For the text-containing cell, return its midpoint in [X, Y] coordinate format. 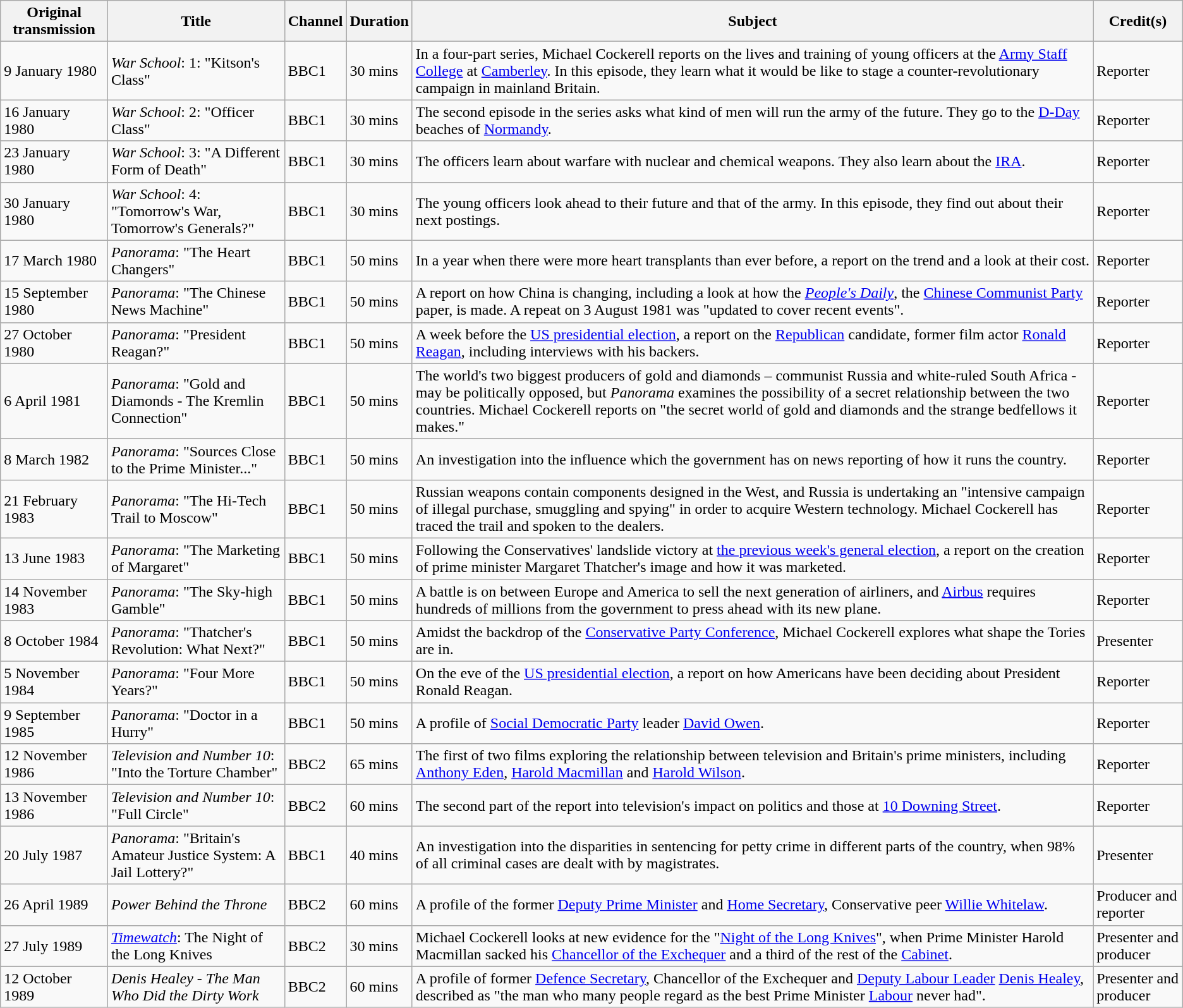
Panorama: "President Reagan?" [196, 343]
Original transmission [54, 21]
Panorama: "Thatcher's Revolution: What Next?" [196, 641]
War School: 4: "Tomorrow's War, Tomorrow's Generals?" [196, 211]
65 mins [379, 765]
17 March 1980 [54, 260]
8 October 1984 [54, 641]
40 mins [379, 855]
Amidst the backdrop of the Conservative Party Conference, Michael Cockerell explores what shape the Tories are in. [752, 641]
16 January 1980 [54, 120]
Credit(s) [1138, 21]
6 April 1981 [54, 401]
Producer and reporter [1138, 905]
Title [196, 21]
Panorama: "The Heart Changers" [196, 260]
Television and Number 10: "Into the Torture Chamber" [196, 765]
12 November 1986 [54, 765]
13 June 1983 [54, 559]
30 January 1980 [54, 211]
5 November 1984 [54, 683]
Duration [379, 21]
13 November 1986 [54, 805]
Panorama: "Britain's Amateur Justice System: A Jail Lottery?" [196, 855]
26 April 1989 [54, 905]
War School: 3: "A Different Form of Death" [196, 162]
War School: 1: "Kitson's Class" [196, 71]
Television and Number 10: "Full Circle" [196, 805]
Panorama: "The Sky-high Gamble" [196, 599]
Subject [752, 21]
20 July 1987 [54, 855]
12 October 1989 [54, 987]
The second part of the report into television's impact on politics and those at 10 Downing Street. [752, 805]
War School: 2: "Officer Class" [196, 120]
27 October 1980 [54, 343]
Panorama: "Sources Close to the Prime Minister..." [196, 459]
27 July 1989 [54, 945]
In a year when there were more heart transplants than ever before, a report on the trend and a look at their cost. [752, 260]
Panorama: "The Marketing of Margaret" [196, 559]
Denis Healey - The Man Who Did the Dirty Work [196, 987]
21 February 1983 [54, 509]
Power Behind the Throne [196, 905]
8 March 1982 [54, 459]
Channel [315, 21]
Panorama: "The Hi-Tech Trail to Moscow" [196, 509]
14 November 1983 [54, 599]
A profile of Social Democratic Party leader David Owen. [752, 723]
9 January 1980 [54, 71]
Panorama: "Doctor in a Hurry" [196, 723]
An investigation into the influence which the government has on news reporting of how it runs the country. [752, 459]
On the eve of the US presidential election, a report on how Americans have been deciding about President Ronald Reagan. [752, 683]
A profile of the former Deputy Prime Minister and Home Secretary, Conservative peer Willie Whitelaw. [752, 905]
Timewatch: The Night of the Long Knives [196, 945]
The young officers look ahead to their future and that of the army. In this episode, they find out about their next postings. [752, 211]
Panorama: "Gold and Diamonds - The Kremlin Connection" [196, 401]
The second episode in the series asks what kind of men will run the army of the future. They go to the D-Day beaches of Normandy. [752, 120]
Panorama: "The Chinese News Machine" [196, 302]
15 September 1980 [54, 302]
9 September 1985 [54, 723]
Panorama: "Four More Years?" [196, 683]
23 January 1980 [54, 162]
The officers learn about warfare with nuclear and chemical weapons. They also learn about the IRA. [752, 162]
